Return the [x, y] coordinate for the center point of the cell that contains the specified text.  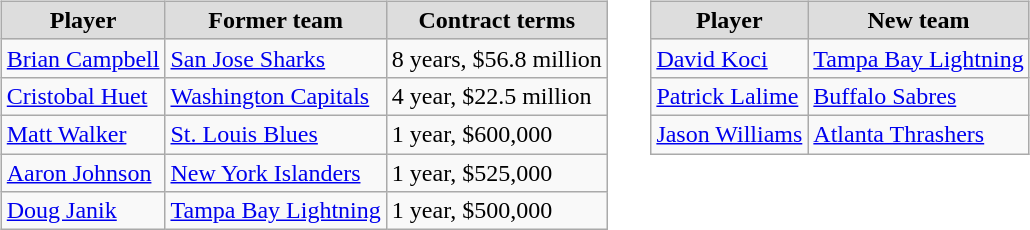
Buffalo Sabres [918, 96]
Doug Janik [83, 211]
Former team [276, 20]
Aaron Johnson [83, 173]
4 year, $22.5 million [496, 96]
St. Louis Blues [276, 134]
David Koci [730, 58]
Matt Walker [83, 134]
Patrick Lalime [730, 96]
New York Islanders [276, 173]
1 year, $600,000 [496, 134]
8 years, $56.8 million [496, 58]
1 year, $500,000 [496, 211]
Cristobal Huet [83, 96]
New team [918, 20]
San Jose Sharks [276, 58]
Brian Campbell [83, 58]
Atlanta Thrashers [918, 134]
Washington Capitals [276, 96]
1 year, $525,000 [496, 173]
Contract terms [496, 20]
Jason Williams [730, 134]
